Identify which cell holds the provided text, then report its (X, Y) central coordinate. 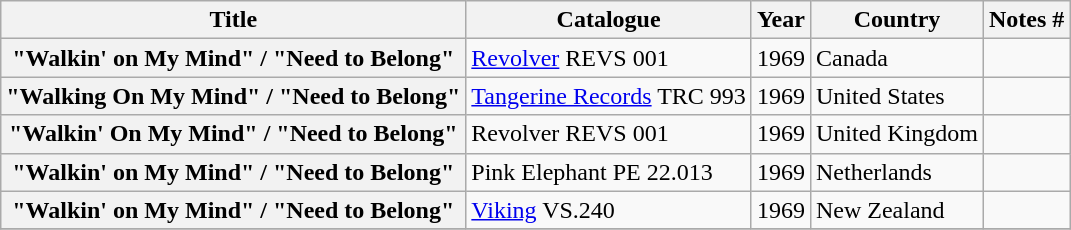
"Walking On My Mind" / "Need to Belong" (234, 96)
Country (896, 20)
Canada (896, 58)
Netherlands (896, 172)
United Kingdom (896, 134)
Tangerine Records TRC 993 (609, 96)
United States (896, 96)
Catalogue (609, 20)
Viking VS.240 (609, 210)
Year (780, 20)
New Zealand (896, 210)
Pink Elephant PE 22.013 (609, 172)
"Walkin' On My Mind" / "Need to Belong" (234, 134)
Notes # (1027, 20)
Title (234, 20)
